Identify which cell holds the provided text, then report its [x, y] central coordinate. 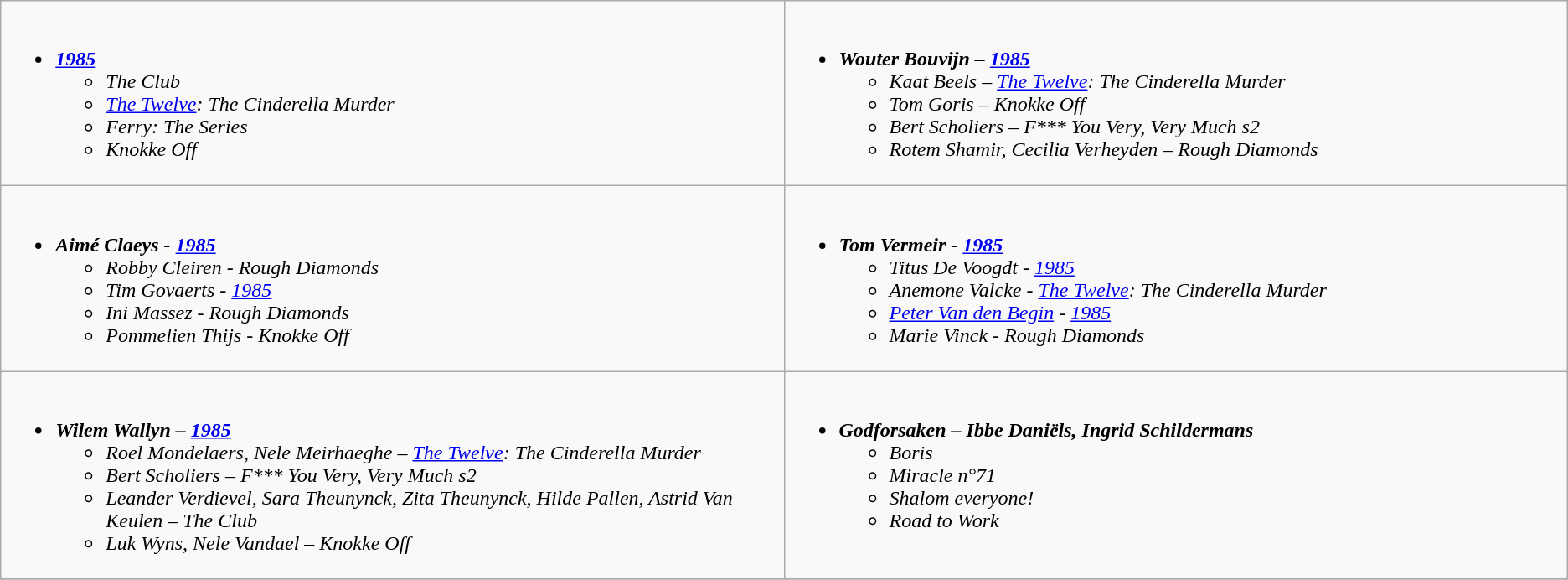
Godforsaken – Ibbe Daniëls, Ingrid SchildermansBorisMiracle n°71Shalom everyone!Road to Work [1176, 475]
1985The ClubThe Twelve: The Cinderella MurderFerry: The SeriesKnokke Off [392, 94]
Aimé Claeys - 1985Robby Cleiren - Rough DiamondsTim Govaerts - 1985Ini Massez - Rough DiamondsPommelien Thijs - Knokke Off [392, 278]
Tom Vermeir - 1985Titus De Voogdt - 1985Anemone Valcke - The Twelve: The Cinderella MurderPeter Van den Begin - 1985Marie Vinck - Rough Diamonds [1176, 278]
